Find where the given text appears and provide that cell's center as [X, Y] coordinate. 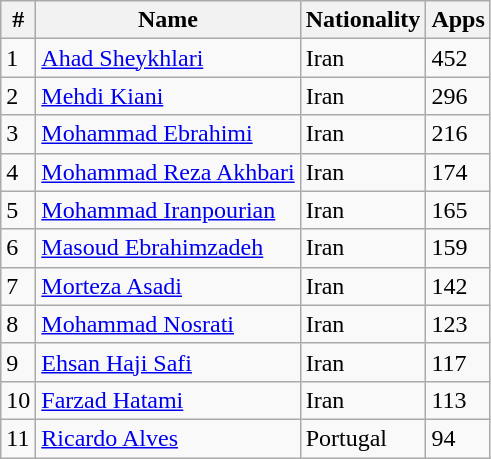
11 [18, 438]
123 [458, 324]
9 [18, 362]
Mohammad Nosrati [168, 324]
174 [458, 172]
159 [458, 248]
10 [18, 400]
7 [18, 286]
# [18, 20]
117 [458, 362]
Masoud Ebrahimzadeh [168, 248]
216 [458, 134]
165 [458, 210]
Mohammad Iranpourian [168, 210]
4 [18, 172]
Portugal [363, 438]
Morteza Asadi [168, 286]
Ricardo Alves [168, 438]
94 [458, 438]
Name [168, 20]
452 [458, 58]
Ahad Sheykhlari [168, 58]
5 [18, 210]
8 [18, 324]
142 [458, 286]
296 [458, 96]
Mehdi Kiani [168, 96]
Mohammad Reza Akhbari [168, 172]
Apps [458, 20]
6 [18, 248]
3 [18, 134]
Farzad Hatami [168, 400]
Ehsan Haji Safi [168, 362]
113 [458, 400]
Nationality [363, 20]
2 [18, 96]
1 [18, 58]
Mohammad Ebrahimi [168, 134]
